From the cell containing the given text, extract its center point as [x, y] coordinate. 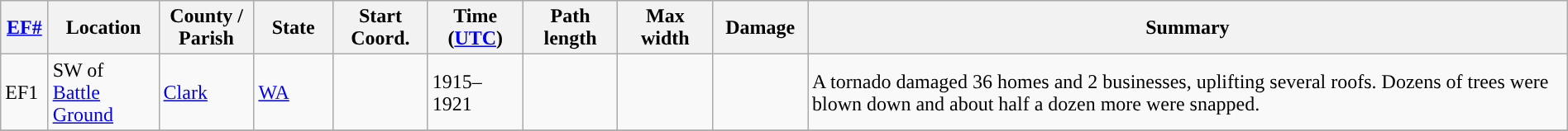
Location [103, 28]
A tornado damaged 36 homes and 2 businesses, uplifting several roofs. Dozens of trees were blown down and about half a dozen more were snapped. [1188, 92]
Damage [761, 28]
WA [294, 92]
Path length [571, 28]
Summary [1188, 28]
State [294, 28]
Start Coord. [380, 28]
Clark [207, 92]
EF# [25, 28]
EF1 [25, 92]
SW of Battle Ground [103, 92]
Max width [665, 28]
1915–1921 [475, 92]
County / Parish [207, 28]
Time (UTC) [475, 28]
